Provide the [X, Y] coordinate of the cell's center where the given text is located.  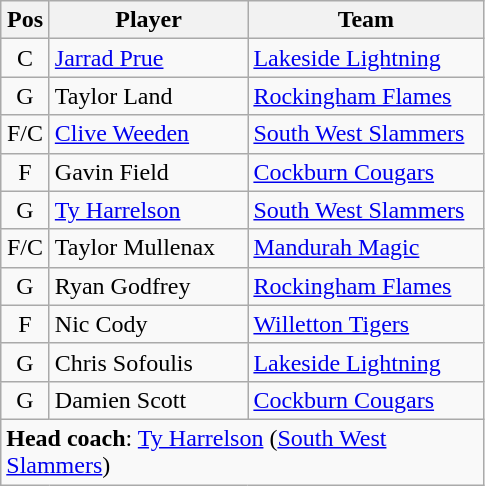
Gavin Field [148, 172]
C [26, 58]
Taylor Mullenax [148, 248]
Taylor Land [148, 96]
Mandurah Magic [366, 248]
Jarrad Prue [148, 58]
Head coach: Ty Harrelson (South West Slammers) [242, 452]
Willetton Tigers [366, 324]
Player [148, 20]
Ryan Godfrey [148, 286]
Chris Sofoulis [148, 362]
Ty Harrelson [148, 210]
Team [366, 20]
Pos [26, 20]
Nic Cody [148, 324]
Damien Scott [148, 400]
Clive Weeden [148, 134]
